Determine the [X, Y] coordinate at the center of the cell enclosing the given text.  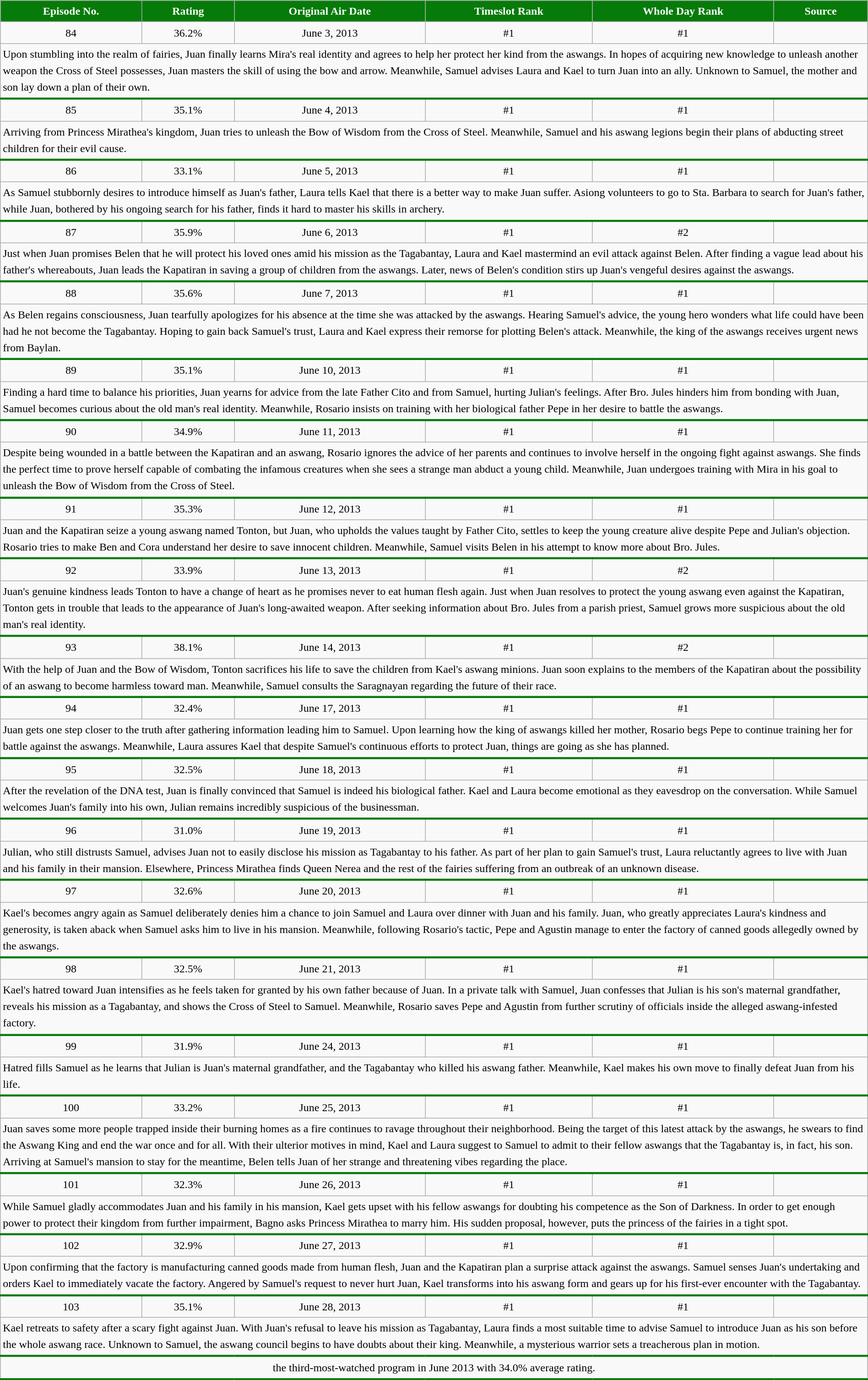
Whole Day Rank [683, 11]
94 [71, 708]
June 4, 2013 [330, 110]
103 [71, 1306]
June 17, 2013 [330, 708]
June 21, 2013 [330, 968]
33.2% [188, 1107]
34.9% [188, 431]
June 26, 2013 [330, 1184]
101 [71, 1184]
102 [71, 1246]
Original Air Date [330, 11]
99 [71, 1046]
June 5, 2013 [330, 171]
96 [71, 830]
June 7, 2013 [330, 293]
36.2% [188, 33]
Timeslot Rank [509, 11]
35.3% [188, 508]
June 14, 2013 [330, 647]
June 27, 2013 [330, 1246]
June 28, 2013 [330, 1306]
32.3% [188, 1184]
June 13, 2013 [330, 570]
100 [71, 1107]
89 [71, 370]
84 [71, 33]
June 3, 2013 [330, 33]
88 [71, 293]
97 [71, 891]
June 10, 2013 [330, 370]
98 [71, 968]
June 19, 2013 [330, 830]
31.9% [188, 1046]
90 [71, 431]
Episode No. [71, 11]
91 [71, 508]
June 20, 2013 [330, 891]
the third-most-watched program in June 2013 with 34.0% average rating. [434, 1368]
June 12, 2013 [330, 508]
June 25, 2013 [330, 1107]
85 [71, 110]
Source [820, 11]
June 6, 2013 [330, 232]
86 [71, 171]
92 [71, 570]
Rating [188, 11]
93 [71, 647]
32.4% [188, 708]
32.6% [188, 891]
June 18, 2013 [330, 769]
35.9% [188, 232]
June 11, 2013 [330, 431]
32.9% [188, 1246]
33.9% [188, 570]
95 [71, 769]
35.6% [188, 293]
87 [71, 232]
June 24, 2013 [330, 1046]
31.0% [188, 830]
33.1% [188, 171]
38.1% [188, 647]
